For the text-containing cell, return its midpoint in [x, y] coordinate format. 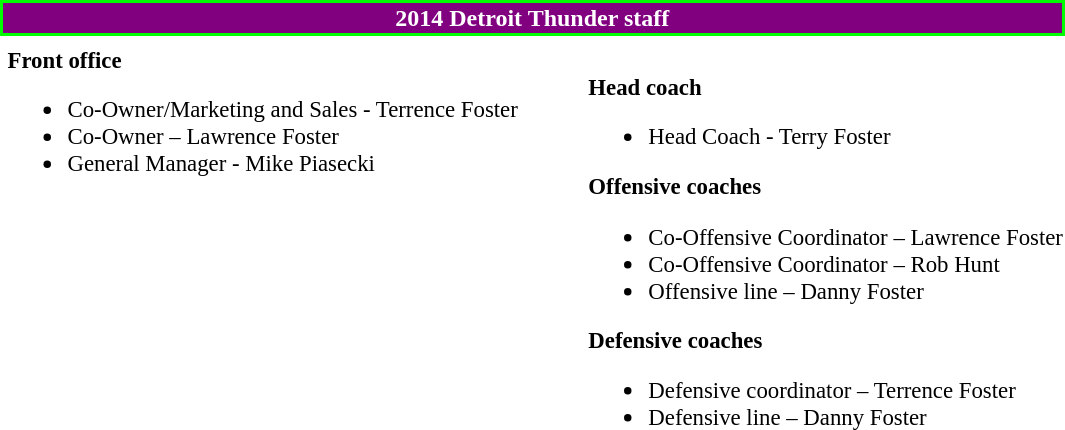
2014 Detroit Thunder staff [532, 18]
